Output the [x, y] coordinate of the center of the cell containing the given text.  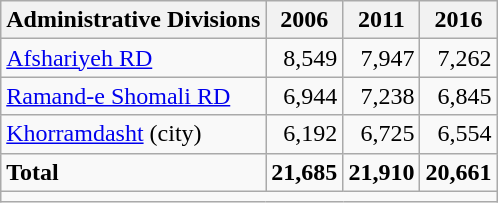
2011 [382, 20]
20,661 [458, 172]
21,910 [382, 172]
21,685 [304, 172]
8,549 [304, 58]
2016 [458, 20]
7,262 [458, 58]
2006 [304, 20]
6,845 [458, 96]
7,238 [382, 96]
Afshariyeh RD [134, 58]
6,192 [304, 134]
Khorramdasht (city) [134, 134]
Administrative Divisions [134, 20]
6,554 [458, 134]
Total [134, 172]
7,947 [382, 58]
6,725 [382, 134]
6,944 [304, 96]
Ramand-e Shomali RD [134, 96]
